Return (x, y) of the center of cell containing provided text 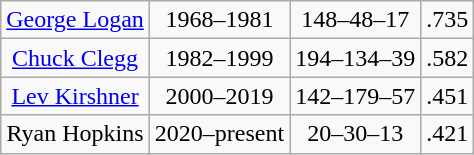
148–48–17 (356, 20)
.735 (448, 20)
194–134–39 (356, 58)
142–179–57 (356, 96)
Chuck Clegg (76, 58)
2020–present (219, 134)
1968–1981 (219, 20)
2000–2019 (219, 96)
Ryan Hopkins (76, 134)
George Logan (76, 20)
1982–1999 (219, 58)
20–30–13 (356, 134)
.582 (448, 58)
.451 (448, 96)
Lev Kirshner (76, 96)
.421 (448, 134)
